From the cell containing the given text, extract its center point as [x, y] coordinate. 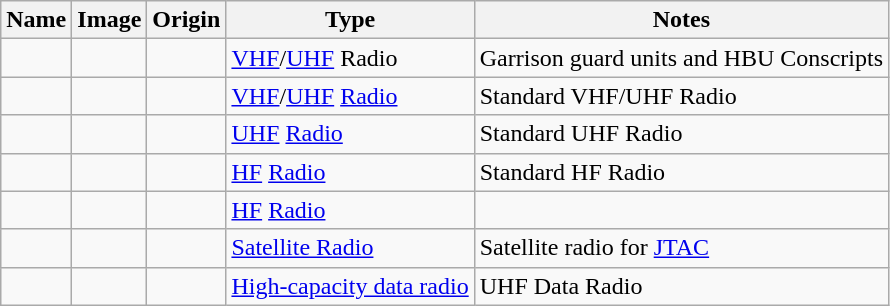
UHF Radio [350, 134]
UHF Data Radio [681, 286]
Standard VHF/UHF Radio [681, 96]
Notes [681, 20]
Standard UHF Radio [681, 134]
Standard HF Radio [681, 172]
Satellite Radio [350, 248]
Origin [186, 20]
Garrison guard units and HBU Conscripts [681, 58]
High-capacity data radio [350, 286]
Name [36, 20]
Satellite radio for JTAC [681, 248]
Image [110, 20]
Type [350, 20]
